Return (x, y) of the center of cell containing provided text 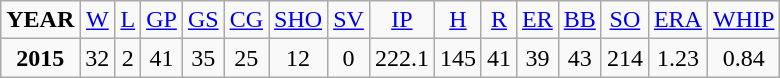
WHIP (743, 20)
SV (349, 20)
H (458, 20)
222.1 (402, 58)
SHO (298, 20)
CG (246, 20)
ER (538, 20)
SO (624, 20)
0 (349, 58)
IP (402, 20)
32 (98, 58)
43 (580, 58)
GP (162, 20)
2015 (40, 58)
R (498, 20)
YEAR (40, 20)
ERA (678, 20)
L (128, 20)
2 (128, 58)
0.84 (743, 58)
1.23 (678, 58)
35 (203, 58)
12 (298, 58)
25 (246, 58)
W (98, 20)
214 (624, 58)
145 (458, 58)
GS (203, 20)
39 (538, 58)
BB (580, 20)
